Pinpoint the cell where the given text exists, returning its [x, y] midpoint coordinate. 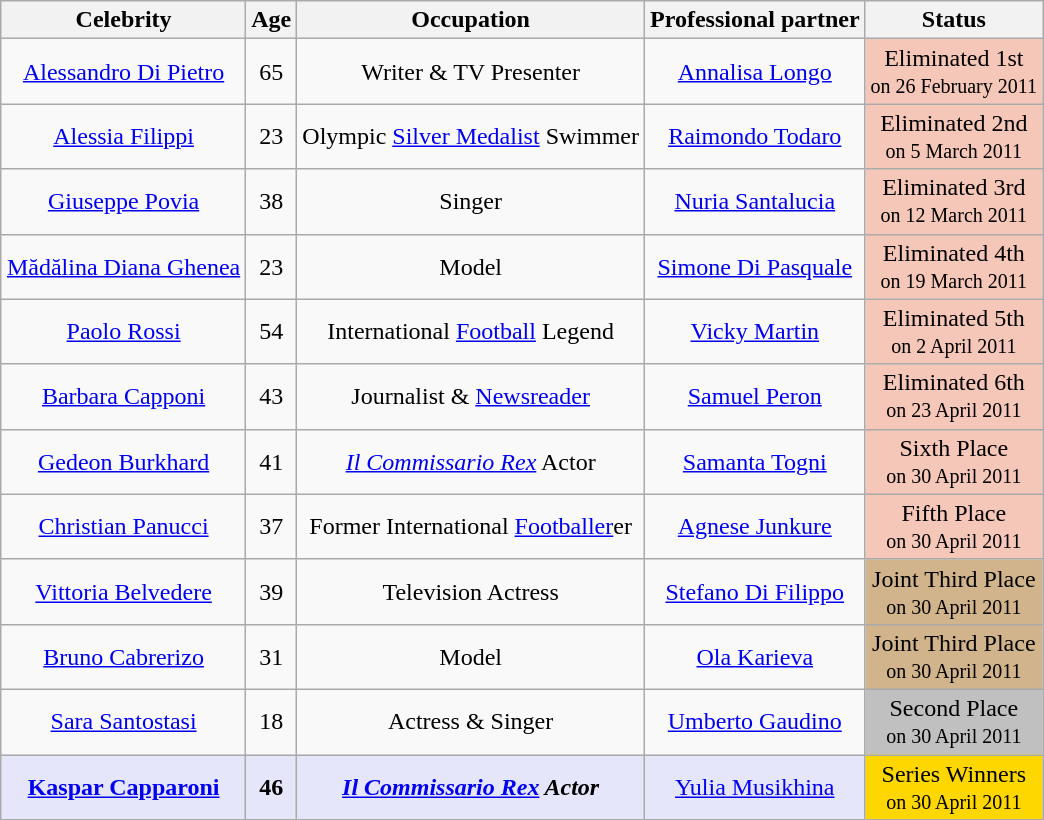
Stefano Di Filippo [754, 592]
Mădălina Diana Ghenea [123, 266]
43 [272, 396]
Umberto Gaudino [754, 722]
International Football Legend [471, 332]
Eliminated 3rdon 12 March 2011 [954, 202]
Actress & Singer [471, 722]
Writer & TV Presenter [471, 72]
Former International Footballerer [471, 526]
Alessia Filippi [123, 136]
Celebrity [123, 20]
Eliminated 5thon 2 April 2011 [954, 332]
Vittoria Belvedere [123, 592]
41 [272, 462]
37 [272, 526]
Sixth Placeon 30 April 2011 [954, 462]
Nuria Santalucia [754, 202]
Kaspar Capparoni [123, 786]
Eliminated 1ston 26 February 2011 [954, 72]
46 [272, 786]
Olympic Silver Medalist Swimmer [471, 136]
Sara Santostasi [123, 722]
Eliminated 4thon 19 March 2011 [954, 266]
Fifth Placeon 30 April 2011 [954, 526]
Paolo Rossi [123, 332]
Samanta Togni [754, 462]
Samuel Peron [754, 396]
Barbara Capponi [123, 396]
Eliminated 6thon 23 April 2011 [954, 396]
Television Actress [471, 592]
Professional partner [754, 20]
Raimondo Todaro [754, 136]
Journalist & Newsreader [471, 396]
Eliminated 2ndon 5 March 2011 [954, 136]
Christian Panucci [123, 526]
Status [954, 20]
Series Winnerson 30 April 2011 [954, 786]
Vicky Martin [754, 332]
Gedeon Burkhard [123, 462]
Age [272, 20]
Giuseppe Povia [123, 202]
Bruno Cabrerizo [123, 656]
31 [272, 656]
Alessandro Di Pietro [123, 72]
Occupation [471, 20]
18 [272, 722]
Yulia Musikhina [754, 786]
39 [272, 592]
Agnese Junkure [754, 526]
65 [272, 72]
38 [272, 202]
54 [272, 332]
Annalisa Longo [754, 72]
Ola Karieva [754, 656]
Second Placeon 30 April 2011 [954, 722]
Simone Di Pasquale [754, 266]
Singer [471, 202]
